Locate the cell with the specified text and output its (x, y) center coordinate. 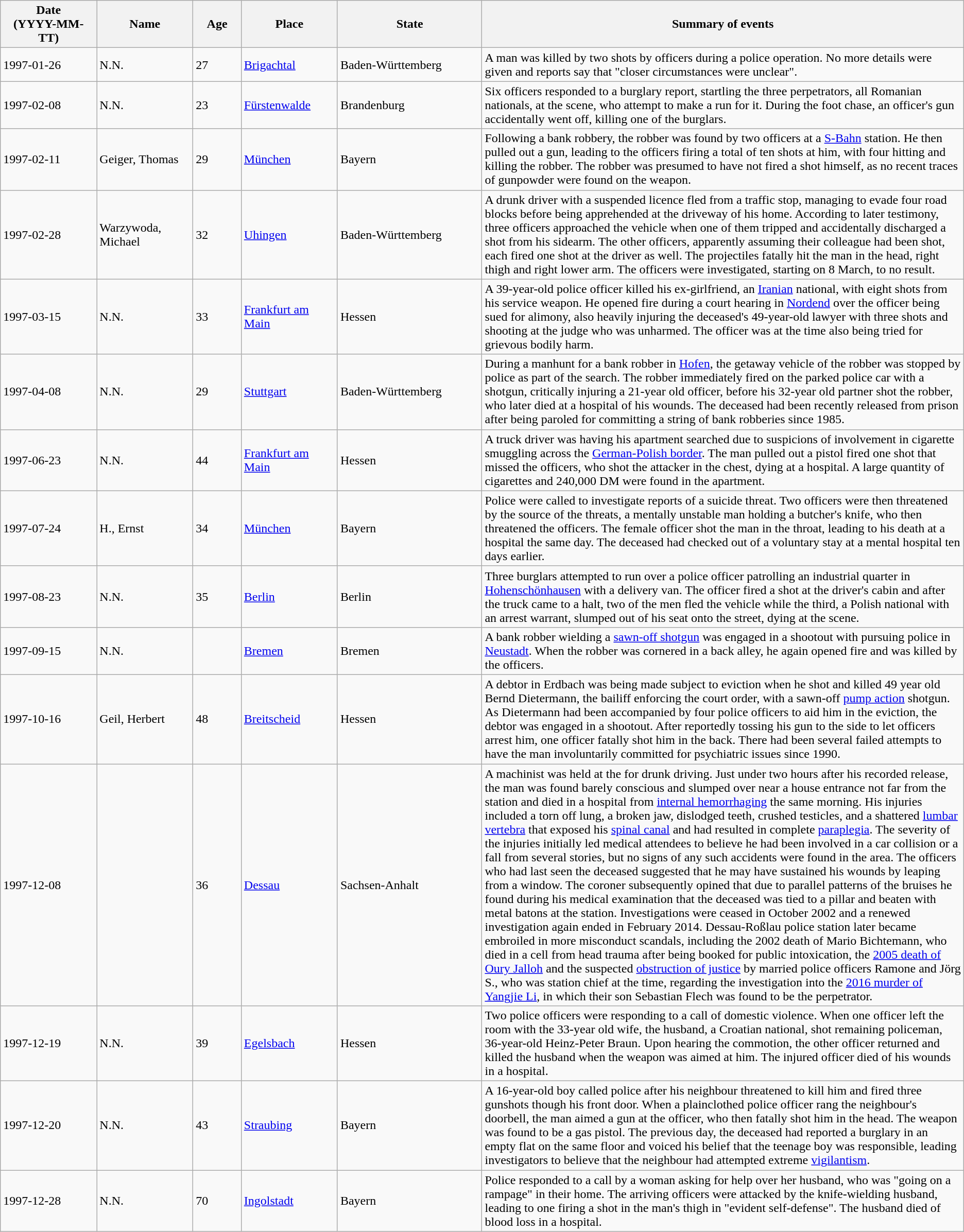
Dessau (289, 885)
Warzywoda, Michael (145, 235)
23 (217, 105)
1997-02-08 (48, 105)
27 (217, 65)
36 (217, 885)
34 (217, 528)
1997-07-24 (48, 528)
State (410, 24)
Ingolstadt (289, 1201)
Name (145, 24)
Uhingen (289, 235)
Age (217, 24)
1997-10-16 (48, 719)
Geiger, Thomas (145, 160)
1997-08-23 (48, 596)
70 (217, 1201)
Sachsen-Anhalt (410, 885)
Stuttgart (289, 392)
1997-12-19 (48, 1044)
1997-09-15 (48, 651)
Date(YYYY-MM-TT) (48, 24)
Brandenburg (410, 105)
48 (217, 719)
Place (289, 24)
39 (217, 1044)
44 (217, 460)
Summary of events (723, 24)
1997-01-26 (48, 65)
1997-12-20 (48, 1125)
1997-02-11 (48, 160)
Breitscheid (289, 719)
Straubing (289, 1125)
32 (217, 235)
Egelsbach (289, 1044)
43 (217, 1125)
1997-12-28 (48, 1201)
1997-02-28 (48, 235)
Brigachtal (289, 65)
33 (217, 317)
1997-06-23 (48, 460)
1997-03-15 (48, 317)
Fürstenwalde (289, 105)
35 (217, 596)
1997-04-08 (48, 392)
H., Ernst (145, 528)
Geil, Herbert (145, 719)
1997-12-08 (48, 885)
